Find where the given text appears and provide that cell's center as (X, Y) coordinate. 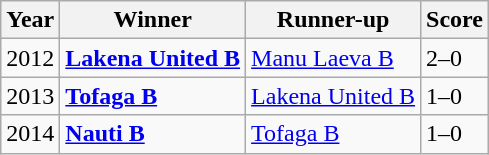
Winner (153, 20)
2013 (30, 96)
Score (455, 20)
Year (30, 20)
2012 (30, 58)
Manu Laeva B (334, 58)
2–0 (455, 58)
2014 (30, 134)
Nauti B (153, 134)
Runner-up (334, 20)
